Locate the cell with the specified text and output its [X, Y] center coordinate. 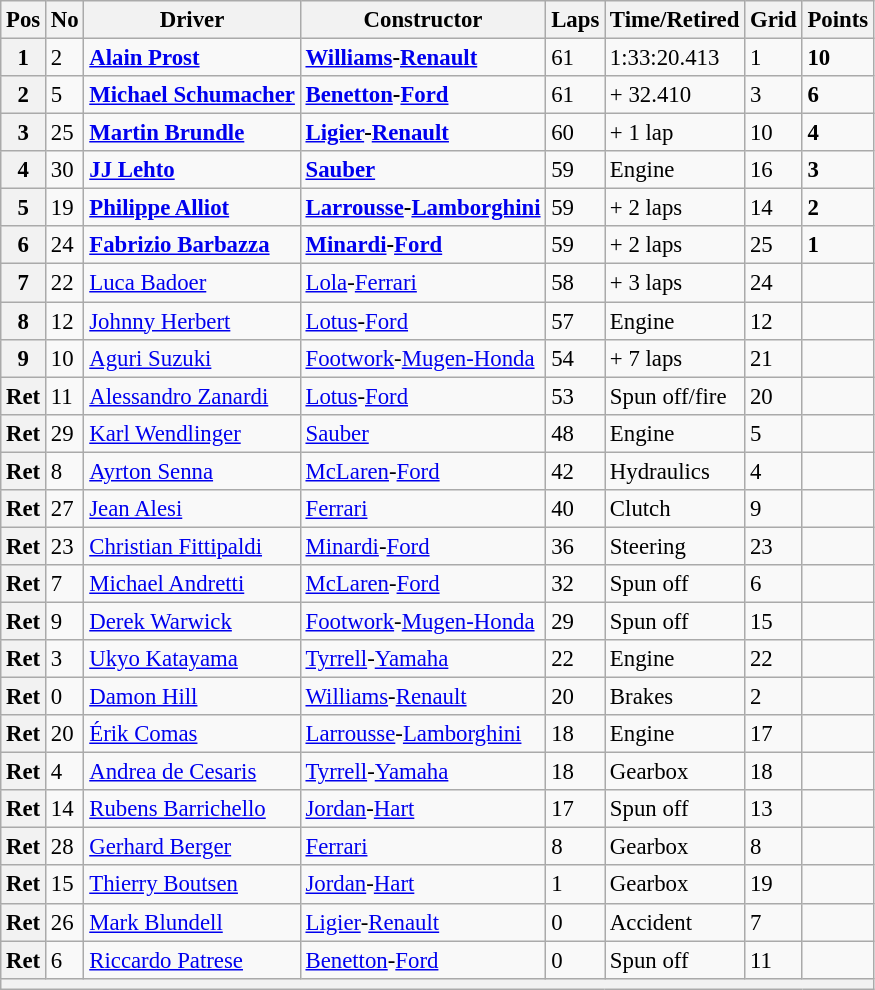
Riccardo Patrese [192, 960]
60 [576, 133]
48 [576, 433]
Érik Comas [192, 734]
Ayrton Senna [192, 471]
Constructor [423, 20]
Philippe Alliot [192, 208]
1:33:20.413 [675, 58]
Steering [675, 546]
26 [65, 922]
+ 32.410 [675, 95]
JJ Lehto [192, 170]
Alessandro Zanardi [192, 396]
28 [65, 847]
58 [576, 283]
Jean Alesi [192, 509]
Luca Badoer [192, 283]
Hydraulics [675, 471]
Derek Warwick [192, 621]
Christian Fittipaldi [192, 546]
Time/Retired [675, 20]
Michael Schumacher [192, 95]
+ 7 laps [675, 358]
Driver [192, 20]
53 [576, 396]
54 [576, 358]
Spun off/fire [675, 396]
27 [65, 509]
No [65, 20]
40 [576, 509]
Damon Hill [192, 697]
Johnny Herbert [192, 321]
Michael Andretti [192, 584]
Pos [24, 20]
Ukyo Katayama [192, 659]
Thierry Boutsen [192, 885]
Brakes [675, 697]
Mark Blundell [192, 922]
Lola-Ferrari [423, 283]
Fabrizio Barbazza [192, 245]
Martin Brundle [192, 133]
13 [774, 809]
Gerhard Berger [192, 847]
Accident [675, 922]
36 [576, 546]
Grid [774, 20]
21 [774, 358]
57 [576, 321]
+ 1 lap [675, 133]
Alain Prost [192, 58]
Karl Wendlinger [192, 433]
Laps [576, 20]
16 [774, 170]
+ 3 laps [675, 283]
Clutch [675, 509]
30 [65, 170]
Andrea de Cesaris [192, 772]
Aguri Suzuki [192, 358]
42 [576, 471]
32 [576, 584]
Points [838, 20]
Rubens Barrichello [192, 809]
